Provide the (X, Y) coordinate of the cell's center where the given text is located.  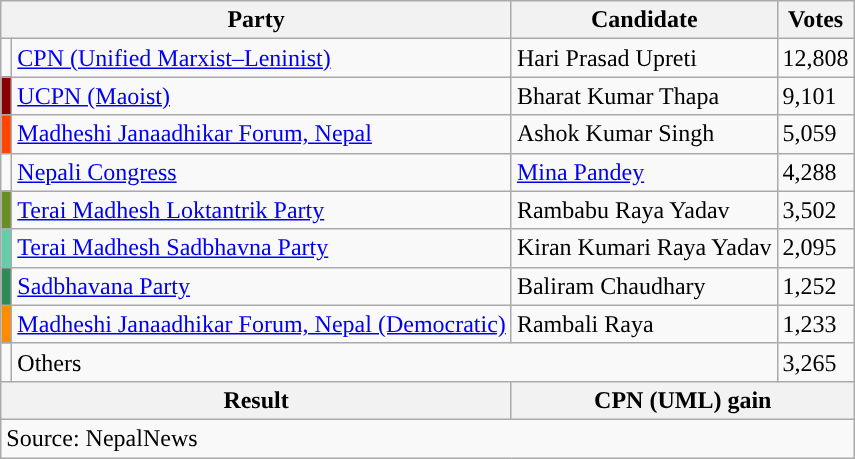
CPN (UML) gain (682, 400)
UCPN (Maoist) (262, 96)
Madheshi Janaadhikar Forum, Nepal (Democratic) (262, 324)
3,502 (816, 210)
1,233 (816, 324)
Result (256, 400)
CPN (Unified Marxist–Leninist) (262, 58)
3,265 (816, 362)
Nepali Congress (262, 172)
Mina Pandey (644, 172)
Terai Madhesh Sadbhavna Party (262, 248)
Sadbhavana Party (262, 286)
Source: NepalNews (428, 438)
Terai Madhesh Loktantrik Party (262, 210)
12,808 (816, 58)
2,095 (816, 248)
5,059 (816, 134)
Party (256, 20)
Rambali Raya (644, 324)
Kiran Kumari Raya Yadav (644, 248)
9,101 (816, 96)
Votes (816, 20)
Others (394, 362)
Madheshi Janaadhikar Forum, Nepal (262, 134)
Ashok Kumar Singh (644, 134)
4,288 (816, 172)
1,252 (816, 286)
Bharat Kumar Thapa (644, 96)
Hari Prasad Upreti (644, 58)
Baliram Chaudhary (644, 286)
Candidate (644, 20)
Rambabu Raya Yadav (644, 210)
